Provide the (X, Y) coordinate of the cell's center where the given text is located.  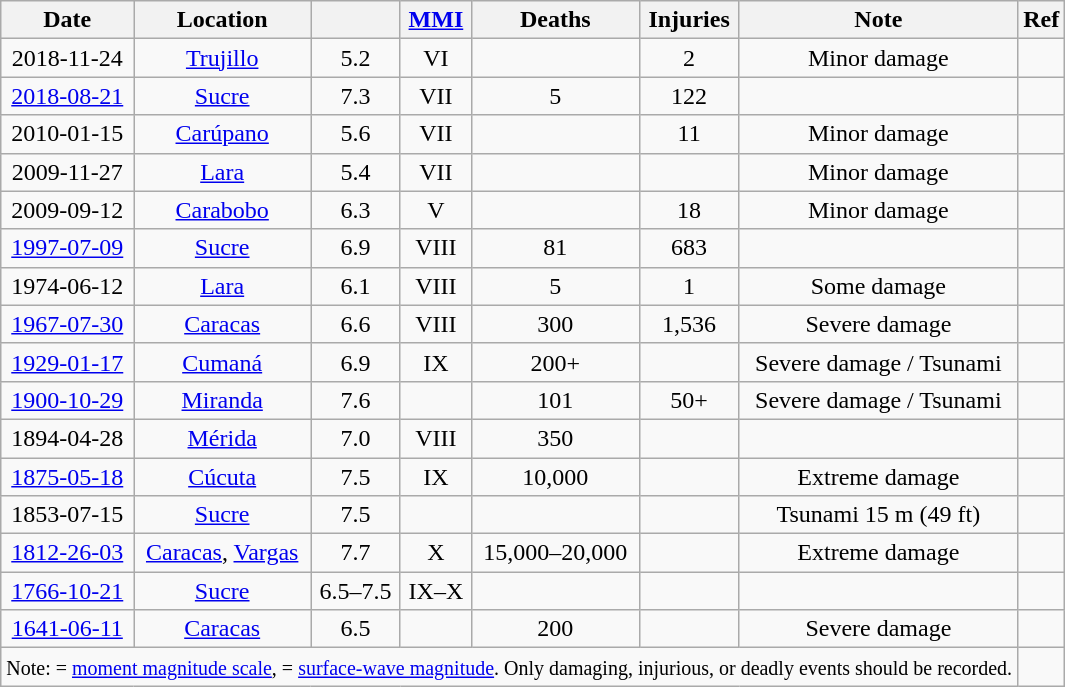
1812-26-03 (68, 553)
2 (689, 58)
1967-07-30 (68, 324)
1997-07-09 (68, 248)
7.6 (356, 400)
1875-05-18 (68, 477)
Date (68, 20)
122 (689, 96)
1853-07-15 (68, 515)
Ref (1042, 20)
6.3 (356, 210)
1894-04-28 (68, 438)
Some damage (878, 286)
Note: = moment magnitude scale, = surface-wave magnitude. Only damaging, injurious, or deadly events should be recorded. (510, 667)
50+ (689, 400)
2009-11-27 (68, 172)
Mérida (222, 438)
1,536 (689, 324)
11 (689, 134)
101 (555, 400)
1766-10-21 (68, 591)
6.5 (356, 629)
5.4 (356, 172)
1641-06-11 (68, 629)
1929-01-17 (68, 362)
Injuries (689, 20)
10,000 (555, 477)
1 (689, 286)
Cumaná (222, 362)
7.0 (356, 438)
6.6 (356, 324)
2018-11-24 (68, 58)
5.2 (356, 58)
81 (555, 248)
7.7 (356, 553)
MMI (436, 20)
15,000–20,000 (555, 553)
IX–X (436, 591)
Deaths (555, 20)
2010-01-15 (68, 134)
6.1 (356, 286)
V (436, 210)
Miranda (222, 400)
7.3 (356, 96)
Location (222, 20)
5.6 (356, 134)
Trujillo (222, 58)
300 (555, 324)
VI (436, 58)
Carúpano (222, 134)
Note (878, 20)
200 (555, 629)
2018-08-21 (68, 96)
1974-06-12 (68, 286)
Tsunami 15 m (49 ft) (878, 515)
683 (689, 248)
1900-10-29 (68, 400)
Caracas, Vargas (222, 553)
Cúcuta (222, 477)
18 (689, 210)
350 (555, 438)
Carabobo (222, 210)
X (436, 553)
2009-09-12 (68, 210)
6.5–7.5 (356, 591)
200+ (555, 362)
